Return the (X, Y) coordinate for the center point of the cell that contains the specified text.  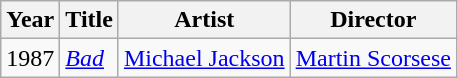
Director (373, 20)
Title (90, 20)
Bad (90, 58)
Michael Jackson (204, 58)
Year (30, 20)
Artist (204, 20)
Martin Scorsese (373, 58)
1987 (30, 58)
